Pinpoint the cell where the given text exists, returning its (x, y) midpoint coordinate. 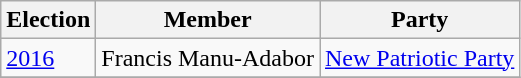
Member (208, 20)
Party (420, 20)
Francis Manu-Adabor (208, 58)
Election (48, 20)
New Patriotic Party (420, 58)
2016 (48, 58)
